For the text-containing cell, return its midpoint in (X, Y) coordinate format. 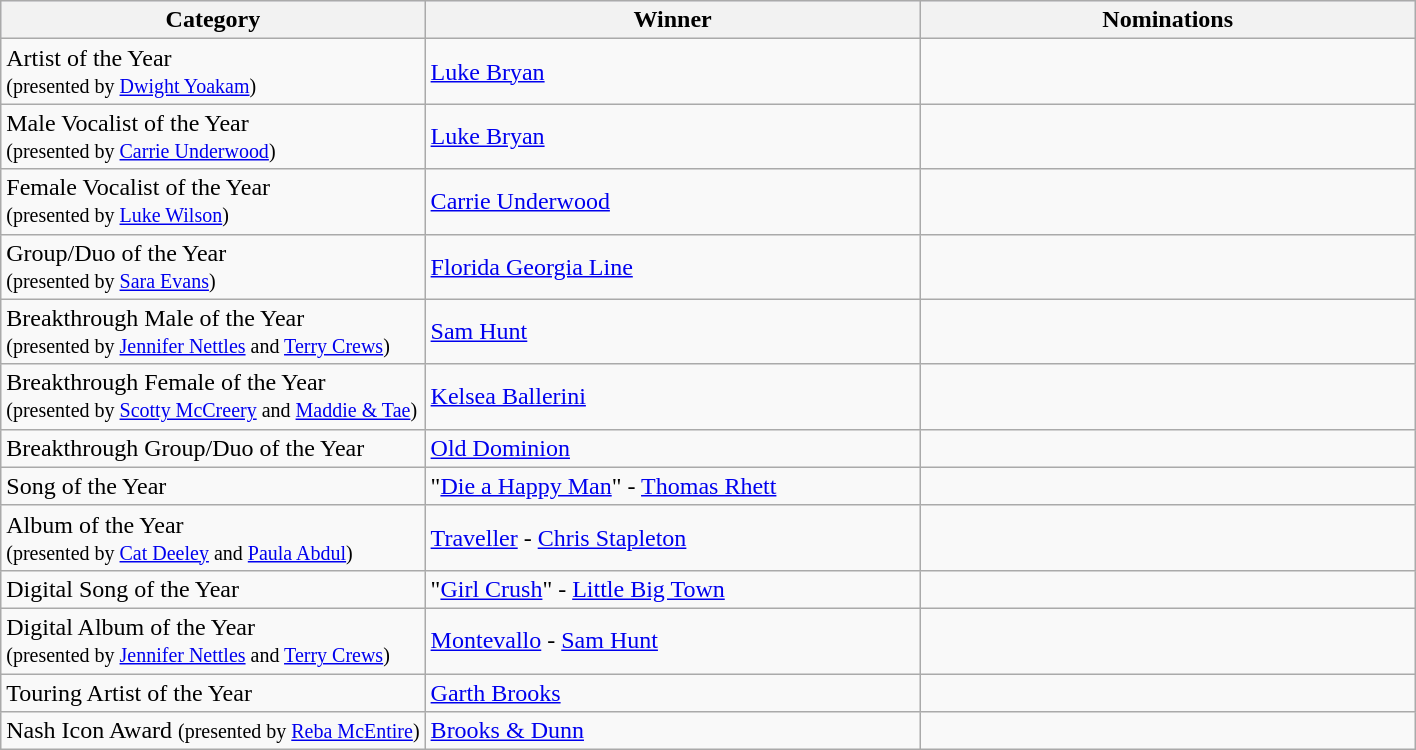
Female Vocalist of the Year (presented by Luke Wilson) (213, 202)
Category (213, 20)
Digital Song of the Year (213, 589)
Breakthrough Group/Duo of the Year (213, 448)
Nominations (1168, 20)
Carrie Underwood (672, 202)
Breakthrough Male of the Year (presented by Jennifer Nettles and Terry Crews) (213, 332)
Garth Brooks (672, 693)
Kelsea Ballerini (672, 396)
Artist of the Year (presented by Dwight Yoakam) (213, 72)
Florida Georgia Line (672, 266)
Song of the Year (213, 486)
Digital Album of the Year (presented by Jennifer Nettles and Terry Crews) (213, 640)
Breakthrough Female of the Year (presented by Scotty McCreery and Maddie & Tae) (213, 396)
Sam Hunt (672, 332)
Group/Duo of the Year (presented by Sara Evans) (213, 266)
Touring Artist of the Year (213, 693)
Brooks & Dunn (672, 731)
Traveller - Chris Stapleton (672, 538)
Album of the Year (presented by Cat Deeley and Paula Abdul) (213, 538)
Nash Icon Award (presented by Reba McEntire) (213, 731)
Montevallo - Sam Hunt (672, 640)
Winner (672, 20)
"Die a Happy Man" - Thomas Rhett (672, 486)
"Girl Crush" - Little Big Town (672, 589)
Old Dominion (672, 448)
Male Vocalist of the Year (presented by Carrie Underwood) (213, 136)
